From the cell containing the given text, extract its center point as [X, Y] coordinate. 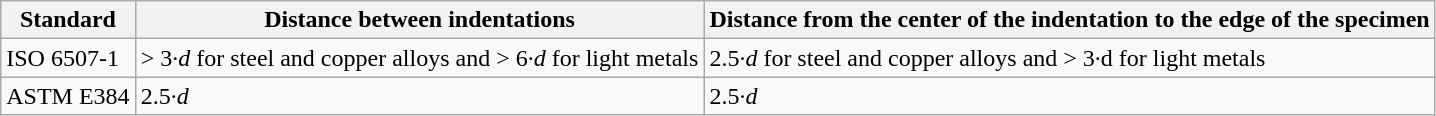
ISO 6507-1 [68, 58]
> 3·d for steel and copper alloys and > 6·d for light metals [420, 58]
2.5·d for steel and copper alloys and > 3·d for light metals [1070, 58]
Distance from the center of the indentation to the edge of the specimen [1070, 20]
ASTM E384 [68, 96]
Standard [68, 20]
Distance between indentations [420, 20]
